Locate the cell with the specified text and output its (x, y) center coordinate. 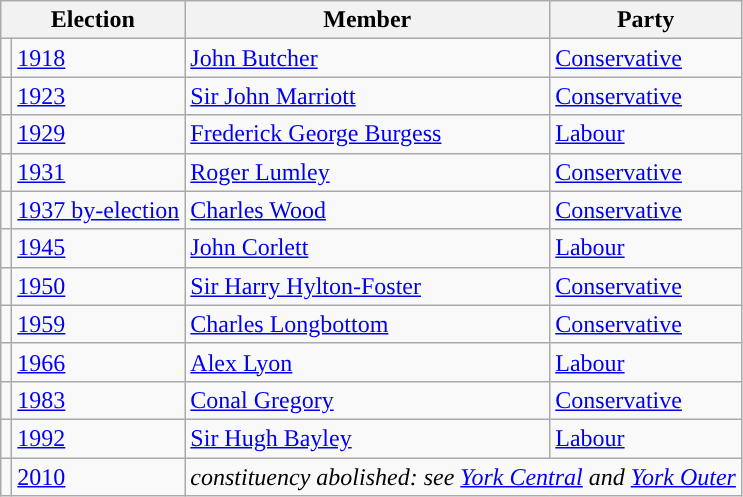
Party (646, 20)
Sir Harry Hylton-Foster (368, 286)
Sir Hugh Bayley (368, 438)
Conal Gregory (368, 400)
1992 (98, 438)
1950 (98, 286)
1983 (98, 400)
2010 (98, 477)
1918 (98, 58)
1931 (98, 172)
Roger Lumley (368, 172)
1923 (98, 96)
Alex Lyon (368, 362)
constituency abolished: see York Central and York Outer (464, 477)
Election (93, 20)
Charles Longbottom (368, 324)
Member (368, 20)
1966 (98, 362)
Frederick George Burgess (368, 134)
Charles Wood (368, 210)
John Butcher (368, 58)
John Corlett (368, 248)
1929 (98, 134)
1945 (98, 248)
Sir John Marriott (368, 96)
1959 (98, 324)
1937 by-election (98, 210)
